Determine the (x, y) coordinate at the center of the cell enclosing the given text.  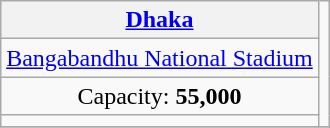
Bangabandhu National Stadium (160, 58)
Dhaka (160, 20)
Capacity: 55,000 (160, 96)
